Identify which cell holds the provided text, then report its (X, Y) central coordinate. 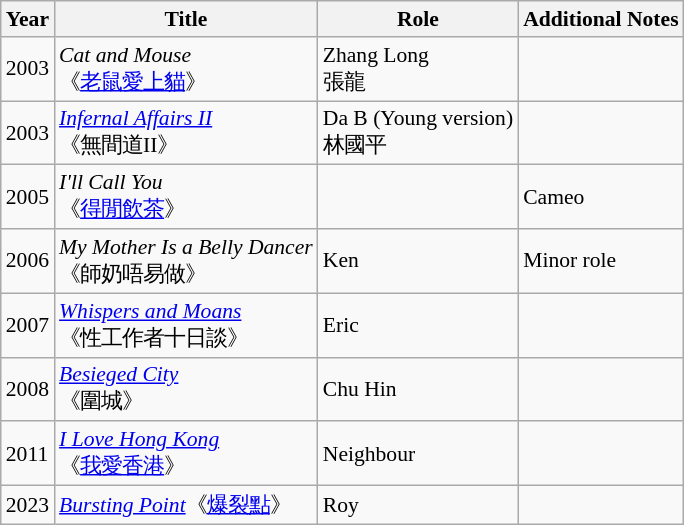
Neighbour (418, 454)
Da B (Young version) 林國平 (418, 133)
2011 (28, 454)
2006 (28, 261)
Infernal Affairs II《無間道II》 (186, 133)
Cat and Mouse 《老鼠愛上貓》 (186, 69)
I'll Call You 《得閒飲茶》 (186, 197)
Cameo (600, 197)
My Mother Is a Belly Dancer 《師奶唔易做》 (186, 261)
Eric (418, 325)
Zhang Long 張龍 (418, 69)
I Love Hong Kong《我愛香港》 (186, 454)
Chu Hin (418, 389)
Roy (418, 506)
Whispers and Moans 《性工作者十日談》 (186, 325)
Additional Notes (600, 19)
2007 (28, 325)
2005 (28, 197)
Besieged City 《圍城》 (186, 389)
Bursting Point《爆裂點》 (186, 506)
Year (28, 19)
2008 (28, 389)
Minor role (600, 261)
Title (186, 19)
Role (418, 19)
Ken (418, 261)
2023 (28, 506)
